Search for the cell housing the specified text and yield its (X, Y) center coordinate. 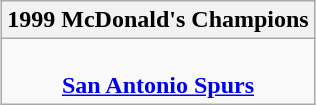
San Antonio Spurs (158, 72)
1999 McDonald's Champions (158, 20)
